Find where the given text appears and provide that cell's center as (x, y) coordinate. 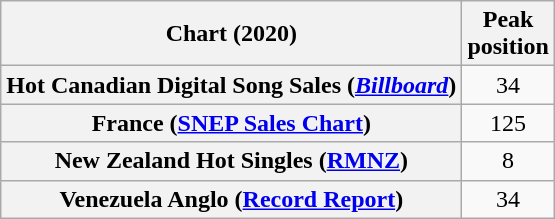
Peakposition (508, 34)
125 (508, 123)
Venezuela Anglo (Record Report) (232, 199)
Chart (2020) (232, 34)
New Zealand Hot Singles (RMNZ) (232, 161)
8 (508, 161)
Hot Canadian Digital Song Sales (Billboard) (232, 85)
France (SNEP Sales Chart) (232, 123)
